Return the (X, Y) coordinate for the center point of the cell that contains the specified text.  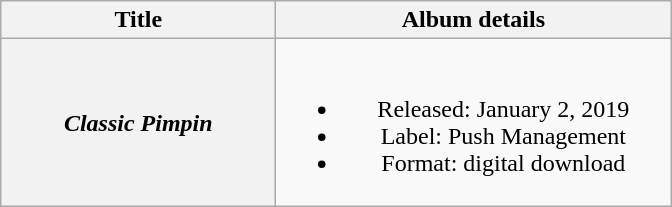
Classic Pimpin (138, 122)
Released: January 2, 2019Label: Push ManagementFormat: digital download (474, 122)
Title (138, 20)
Album details (474, 20)
